From the cell containing the given text, extract its center point as [X, Y] coordinate. 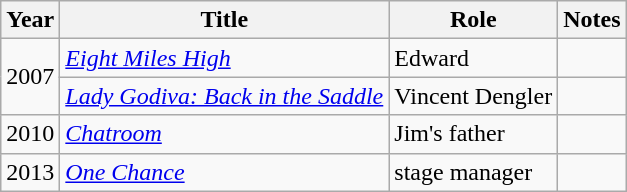
Eight Miles High [224, 58]
Jim's father [474, 134]
Year [30, 20]
Chatroom [224, 134]
Edward [474, 58]
One Chance [224, 172]
Lady Godiva: Back in the Saddle [224, 96]
2010 [30, 134]
2013 [30, 172]
Vincent Dengler [474, 96]
Role [474, 20]
2007 [30, 77]
Notes [592, 20]
Title [224, 20]
stage manager [474, 172]
